Extract the [X, Y] coordinate from the center of the cell holding the provided text.  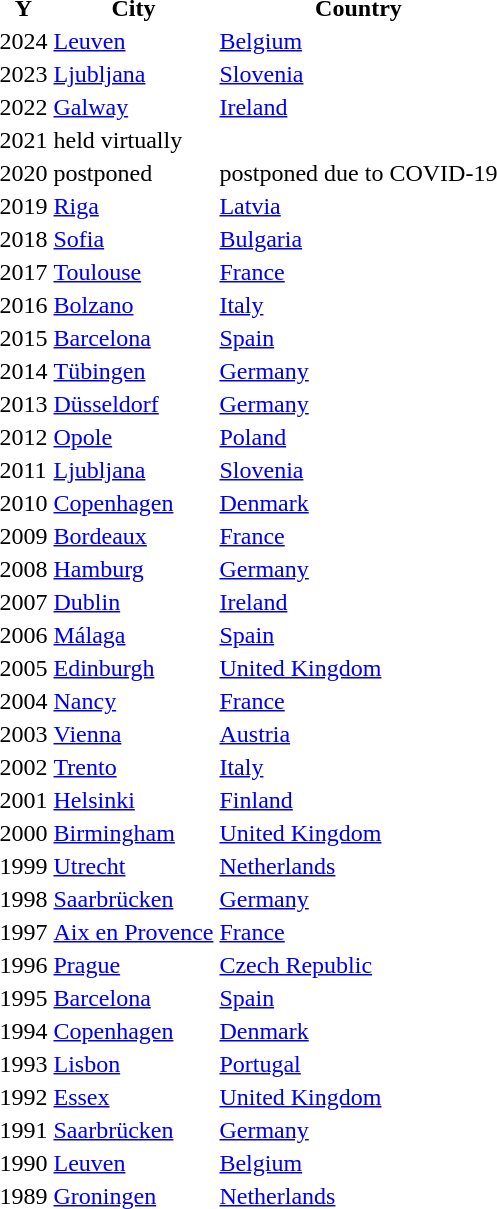
Nancy [134, 701]
Edinburgh [134, 668]
Lisbon [134, 1064]
Aix en Provence [134, 932]
Helsinki [134, 800]
Sofia [134, 239]
Dublin [134, 602]
Málaga [134, 635]
postponed [134, 173]
Trento [134, 767]
Opole [134, 437]
Essex [134, 1097]
Toulouse [134, 272]
Prague [134, 965]
Bolzano [134, 305]
Riga [134, 206]
Birmingham [134, 833]
Galway [134, 107]
Düsseldorf [134, 404]
Hamburg [134, 569]
Tübingen [134, 371]
Vienna [134, 734]
held virtually [134, 140]
Bordeaux [134, 536]
Utrecht [134, 866]
